Locate the cell with the specified text and output its [x, y] center coordinate. 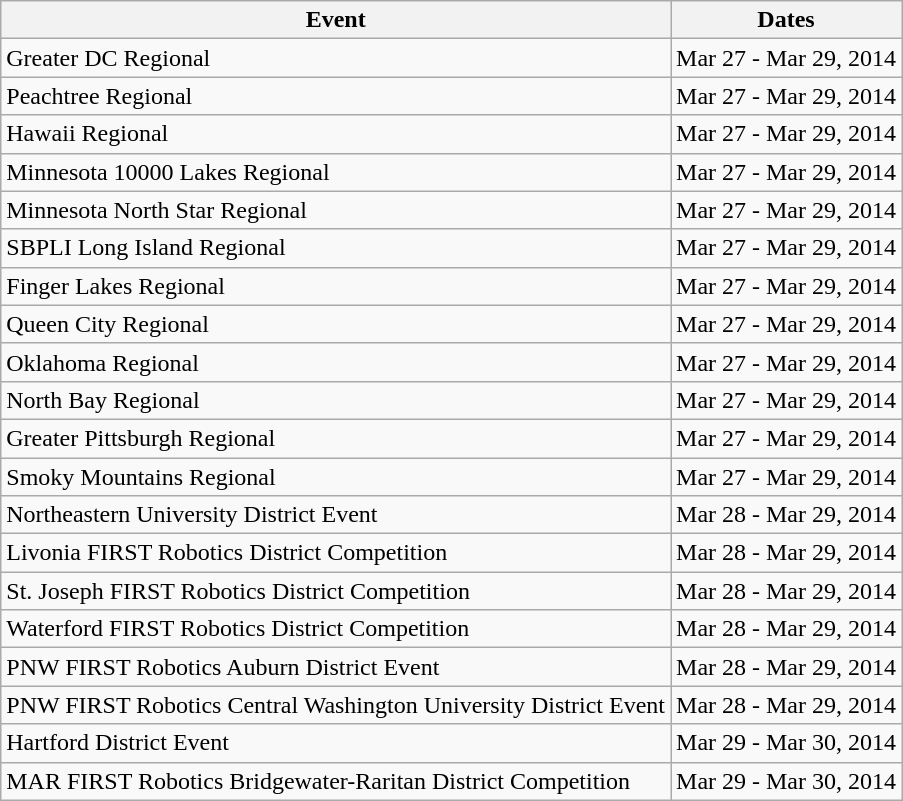
Northeastern University District Event [336, 515]
MAR FIRST Robotics Bridgewater-Raritan District Competition [336, 781]
St. Joseph FIRST Robotics District Competition [336, 591]
Oklahoma Regional [336, 362]
SBPLI Long Island Regional [336, 248]
Greater Pittsburgh Regional [336, 438]
Event [336, 20]
Finger Lakes Regional [336, 286]
Smoky Mountains Regional [336, 477]
Dates [786, 20]
Queen City Regional [336, 324]
PNW FIRST Robotics Central Washington University District Event [336, 705]
Minnesota 10000 Lakes Regional [336, 172]
Hartford District Event [336, 743]
Minnesota North Star Regional [336, 210]
Waterford FIRST Robotics District Competition [336, 629]
Greater DC Regional [336, 58]
Peachtree Regional [336, 96]
Hawaii Regional [336, 134]
North Bay Regional [336, 400]
PNW FIRST Robotics Auburn District Event [336, 667]
Livonia FIRST Robotics District Competition [336, 553]
